Detect which cell encompasses the target text, then output its [x, y] center coordinate. 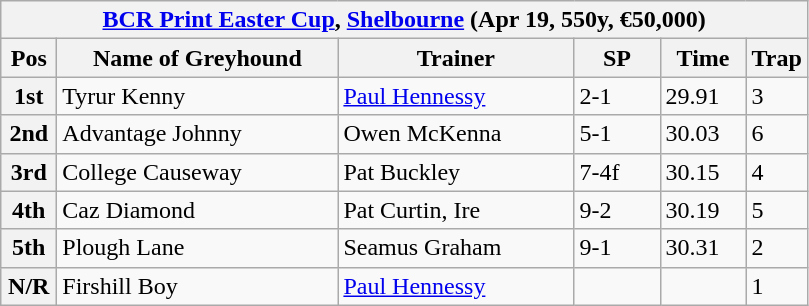
BCR Print Easter Cup, Shelbourne (Apr 19, 550y, €50,000) [404, 20]
1 [776, 286]
Seamus Graham [456, 248]
2nd [29, 134]
5 [776, 210]
3rd [29, 172]
5-1 [617, 134]
Time [703, 58]
30.03 [703, 134]
SP [617, 58]
30.19 [703, 210]
1st [29, 96]
College Causeway [198, 172]
5th [29, 248]
Owen McKenna [456, 134]
6 [776, 134]
Tyrur Kenny [198, 96]
N/R [29, 286]
Name of Greyhound [198, 58]
30.15 [703, 172]
Advantage Johnny [198, 134]
30.31 [703, 248]
4th [29, 210]
3 [776, 96]
9-2 [617, 210]
29.91 [703, 96]
2 [776, 248]
Caz Diamond [198, 210]
Pos [29, 58]
2-1 [617, 96]
4 [776, 172]
Firshill Boy [198, 286]
7-4f [617, 172]
Pat Curtin, Ire [456, 210]
Pat Buckley [456, 172]
Trap [776, 58]
Trainer [456, 58]
9-1 [617, 248]
Plough Lane [198, 248]
